Determine the (x, y) coordinate at the center of the cell enclosing the given text.  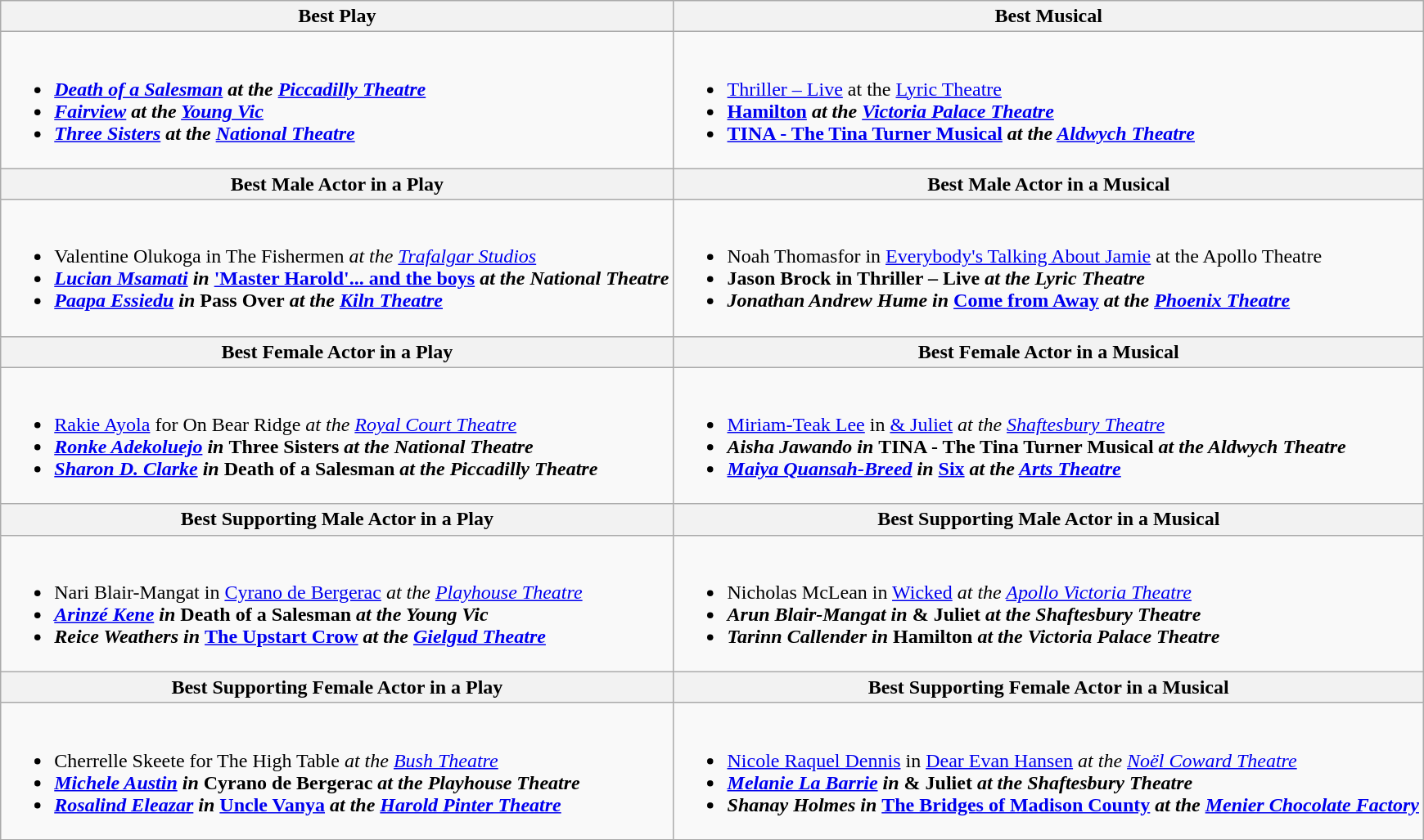
Best Musical (1048, 16)
Best Supporting Male Actor in a Musical (1048, 519)
Death of a Salesman at the Piccadilly TheatreFairview at the Young VicThree Sisters at the National Theatre (337, 100)
Best Female Actor in a Musical (1048, 352)
Best Female Actor in a Play (337, 352)
Best Supporting Female Actor in a Play (337, 687)
Best Male Actor in a Musical (1048, 184)
Thriller – Live at the Lyric TheatreHamilton at the Victoria Palace TheatreTINA - The Tina Turner Musical at the Aldwych Theatre (1048, 100)
Best Supporting Male Actor in a Play (337, 519)
Best Play (337, 16)
Best Male Actor in a Play (337, 184)
Best Supporting Female Actor in a Musical (1048, 687)
